Locate the cell with the specified text and output its [x, y] center coordinate. 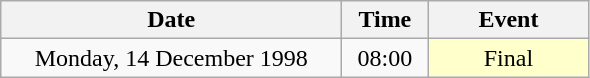
Date [172, 20]
Event [508, 20]
Final [508, 58]
Monday, 14 December 1998 [172, 58]
08:00 [385, 58]
Time [385, 20]
